Pinpoint the cell where the given text exists, returning its [x, y] midpoint coordinate. 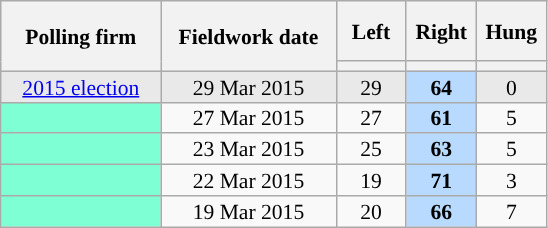
19 Mar 2015 [248, 212]
71 [441, 180]
27 [371, 118]
27 Mar 2015 [248, 118]
22 Mar 2015 [248, 180]
Hung [511, 31]
Polling firm [81, 36]
3 [511, 180]
64 [441, 86]
25 [371, 150]
63 [441, 150]
Right [441, 31]
7 [511, 212]
Fieldwork date [248, 36]
0 [511, 86]
Left [371, 31]
19 [371, 180]
23 Mar 2015 [248, 150]
20 [371, 212]
61 [441, 118]
29 [371, 86]
29 Mar 2015 [248, 86]
66 [441, 212]
2015 election [81, 86]
